Identify which cell holds the provided text, then report its [X, Y] central coordinate. 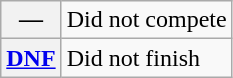
DNF [31, 58]
— [31, 20]
Did not compete [146, 20]
Did not finish [146, 58]
